For the text-containing cell, return its midpoint in [x, y] coordinate format. 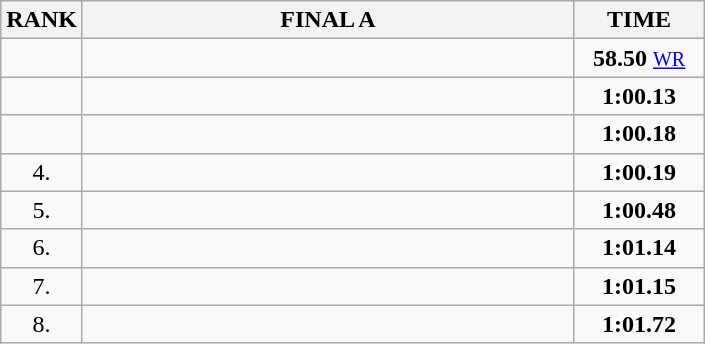
4. [42, 172]
7. [42, 286]
RANK [42, 20]
1:00.13 [640, 96]
1:01.15 [640, 286]
TIME [640, 20]
1:00.18 [640, 134]
FINAL A [328, 20]
1:01.72 [640, 324]
58.50 WR [640, 58]
1:01.14 [640, 248]
5. [42, 210]
6. [42, 248]
1:00.48 [640, 210]
8. [42, 324]
1:00.19 [640, 172]
